Provide the (x, y) coordinate of the cell's center where the given text is located.  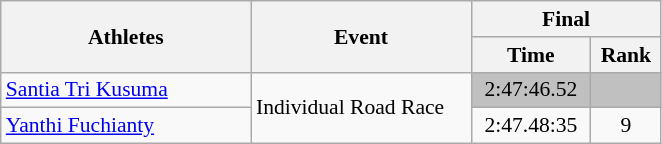
Athletes (126, 36)
Final (566, 19)
Yanthi Fuchianty (126, 126)
Rank (626, 55)
9 (626, 126)
Event (361, 36)
Santia Tri Kusuma (126, 90)
Individual Road Race (361, 108)
2:47:46.52 (531, 90)
Time (531, 55)
2:47.48:35 (531, 126)
